Identify which cell holds the provided text, then report its (x, y) central coordinate. 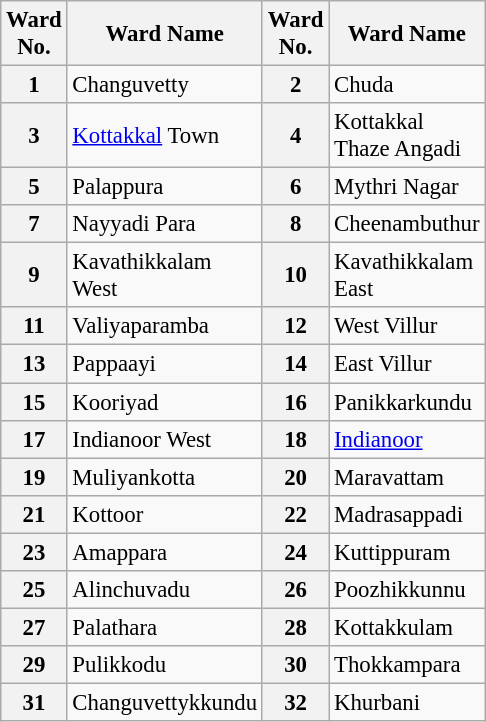
5 (34, 187)
Cheenambuthur (407, 224)
Kuttippuram (407, 552)
Valiyaparamba (164, 327)
23 (34, 552)
10 (295, 276)
19 (34, 477)
1 (34, 85)
Chuda (407, 85)
32 (295, 702)
Alinchuvadu (164, 590)
Thokkampara (407, 665)
16 (295, 402)
Madrasappadi (407, 514)
Kottakkulam (407, 627)
Khurbani (407, 702)
Kavathikkalam West (164, 276)
Amappara (164, 552)
31 (34, 702)
20 (295, 477)
21 (34, 514)
Pulikkodu (164, 665)
Poozhikkunnu (407, 590)
8 (295, 224)
Kottoor (164, 514)
Kottakkal Thaze Angadi (407, 136)
Kottakkal Town (164, 136)
Palathara (164, 627)
12 (295, 327)
Indianoor West (164, 439)
17 (34, 439)
24 (295, 552)
3 (34, 136)
Kavathikkalam East (407, 276)
25 (34, 590)
26 (295, 590)
6 (295, 187)
Changuvettykkundu (164, 702)
27 (34, 627)
28 (295, 627)
22 (295, 514)
4 (295, 136)
11 (34, 327)
East Villur (407, 364)
Pappaayi (164, 364)
Maravattam (407, 477)
18 (295, 439)
Muliyankotta (164, 477)
14 (295, 364)
13 (34, 364)
Nayyadi Para (164, 224)
9 (34, 276)
2 (295, 85)
Panikkarkundu (407, 402)
7 (34, 224)
Palappura (164, 187)
Changuvetty (164, 85)
15 (34, 402)
Indianoor (407, 439)
West Villur (407, 327)
Mythri Nagar (407, 187)
Kooriyad (164, 402)
29 (34, 665)
30 (295, 665)
